Output the (X, Y) coordinate of the center of the cell containing the given text.  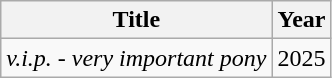
Year (302, 20)
v.i.p. - very important pony (136, 58)
2025 (302, 58)
Title (136, 20)
